Locate the cell with the specified text and output its [x, y] center coordinate. 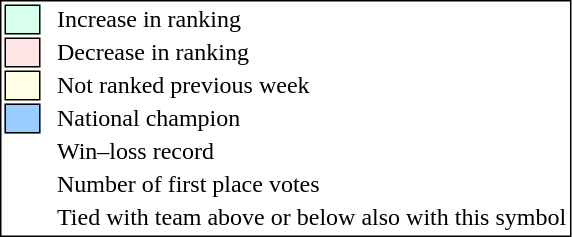
Number of first place votes [312, 185]
National champion [312, 119]
Decrease in ranking [312, 53]
Increase in ranking [312, 19]
Tied with team above or below also with this symbol [312, 217]
Not ranked previous week [312, 85]
Win–loss record [312, 151]
